Pinpoint the cell where the given text exists, returning its (x, y) midpoint coordinate. 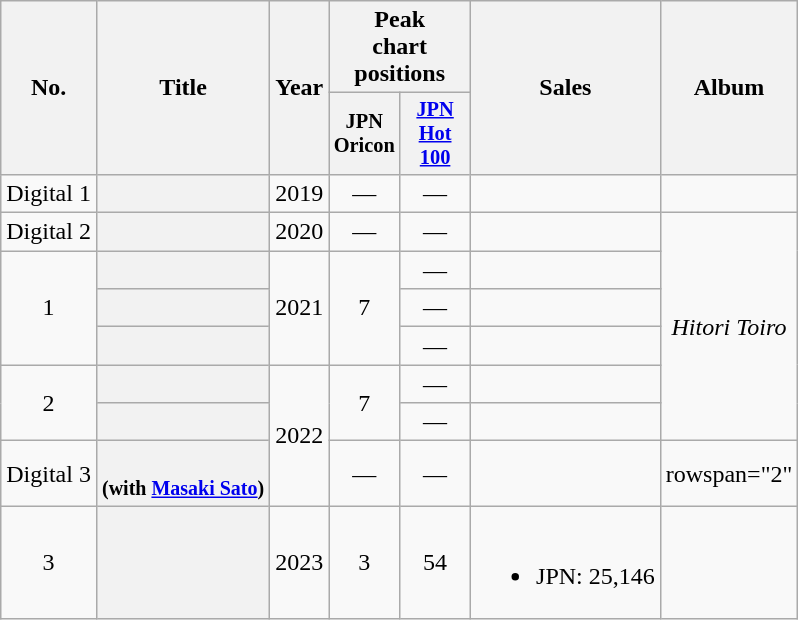
1 (49, 308)
Title (182, 88)
rowspan="2" (729, 474)
Digital 1 (49, 193)
Hitori Toiro (729, 327)
Sales (566, 88)
2019 (300, 193)
Digital 3 (49, 474)
Peak chart positions (400, 47)
(with Masaki Sato) (182, 474)
54 (436, 562)
No. (49, 88)
Album (729, 88)
JPN Hot 100 (436, 134)
JPN Oricon (364, 134)
Digital 2 (49, 232)
Year (300, 88)
2020 (300, 232)
2 (49, 403)
2022 (300, 436)
2021 (300, 308)
JPN: 25,146 (566, 562)
2023 (300, 562)
